Pinpoint the cell where the given text exists, returning its (X, Y) midpoint coordinate. 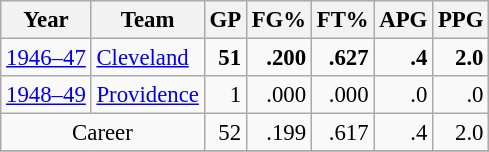
.200 (278, 58)
52 (225, 133)
APG (404, 20)
Providence (148, 95)
.627 (342, 58)
.617 (342, 133)
.199 (278, 133)
FT% (342, 20)
1946–47 (46, 58)
Cleveland (148, 58)
Year (46, 20)
Career (102, 133)
Team (148, 20)
PPG (461, 20)
51 (225, 58)
1 (225, 95)
FG% (278, 20)
1948–49 (46, 95)
GP (225, 20)
